For the text-containing cell, return its midpoint in [x, y] coordinate format. 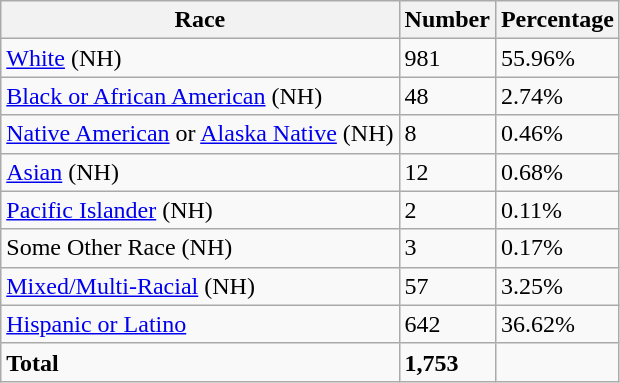
3 [447, 248]
642 [447, 324]
8 [447, 134]
0.11% [557, 210]
0.17% [557, 248]
Black or African American (NH) [200, 96]
36.62% [557, 324]
55.96% [557, 58]
57 [447, 286]
Hispanic or Latino [200, 324]
2 [447, 210]
Some Other Race (NH) [200, 248]
Number [447, 20]
Pacific Islander (NH) [200, 210]
12 [447, 172]
0.46% [557, 134]
Percentage [557, 20]
3.25% [557, 286]
0.68% [557, 172]
White (NH) [200, 58]
Asian (NH) [200, 172]
Race [200, 20]
Mixed/Multi-Racial (NH) [200, 286]
48 [447, 96]
2.74% [557, 96]
Total [200, 362]
981 [447, 58]
Native American or Alaska Native (NH) [200, 134]
1,753 [447, 362]
